Locate the cell with the specified text and output its (X, Y) center coordinate. 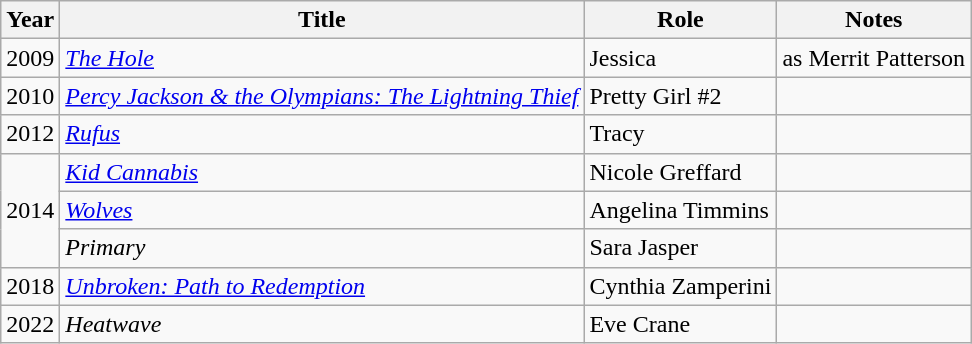
Tracy (680, 134)
Notes (874, 20)
2010 (30, 96)
Kid Cannabis (322, 172)
2022 (30, 324)
Eve Crane (680, 324)
2012 (30, 134)
2014 (30, 210)
Primary (322, 248)
Nicole Greffard (680, 172)
Jessica (680, 58)
Year (30, 20)
Cynthia Zamperini (680, 286)
Title (322, 20)
Sara Jasper (680, 248)
as Merrit Patterson (874, 58)
Role (680, 20)
Heatwave (322, 324)
2018 (30, 286)
Percy Jackson & the Olympians: The Lightning Thief (322, 96)
Angelina Timmins (680, 210)
Pretty Girl #2 (680, 96)
Rufus (322, 134)
Unbroken: Path to Redemption (322, 286)
Wolves (322, 210)
2009 (30, 58)
The Hole (322, 58)
